Determine the (X, Y) coordinate at the center of the cell enclosing the given text.  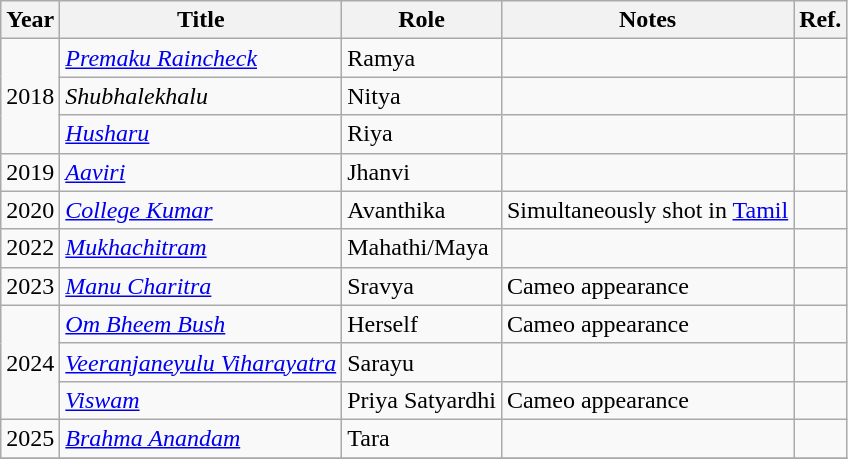
Sarayu (422, 362)
Ramya (422, 58)
2019 (30, 172)
Jhanvi (422, 172)
2018 (30, 96)
Riya (422, 134)
Aaviri (201, 172)
2020 (30, 210)
Year (30, 20)
Mukhachitram (201, 248)
2023 (30, 286)
Ref. (820, 20)
Notes (647, 20)
Premaku Raincheck (201, 58)
Avanthika (422, 210)
Brahma Anandam (201, 438)
Title (201, 20)
Viswam (201, 400)
Manu Charitra (201, 286)
2022 (30, 248)
Shubhalekhalu (201, 96)
Simultaneously shot in Tamil (647, 210)
Tara (422, 438)
Nitya (422, 96)
2025 (30, 438)
College Kumar (201, 210)
Herself (422, 324)
Husharu (201, 134)
2024 (30, 362)
Om Bheem Bush (201, 324)
Sravya (422, 286)
Mahathi/Maya (422, 248)
Priya Satyardhi (422, 400)
Role (422, 20)
Veeranjaneyulu Viharayatra (201, 362)
